Return (X, Y) of the center of cell containing provided text 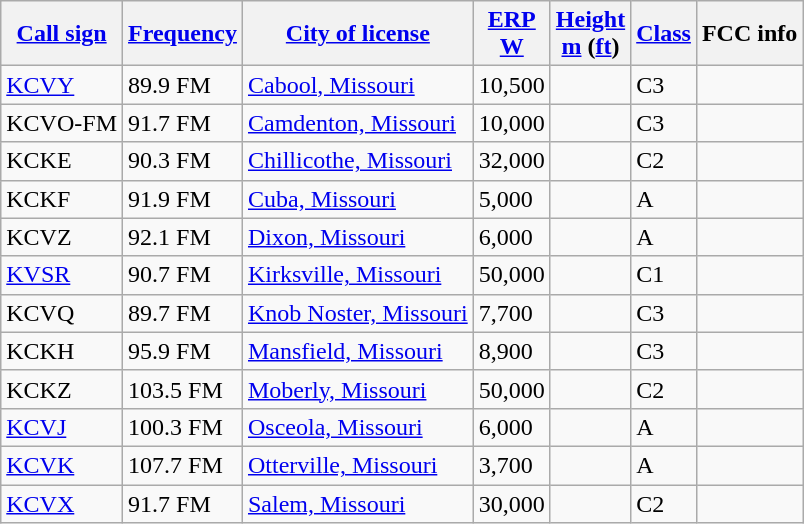
Cabool, Missouri (358, 85)
Frequency (183, 34)
91.9 FM (183, 199)
Salem, Missouri (358, 503)
Class (664, 34)
KCKZ (62, 389)
100.3 FM (183, 427)
95.9 FM (183, 351)
3,700 (512, 465)
Heightm (ft) (590, 34)
92.1 FM (183, 237)
32,000 (512, 161)
KCKE (62, 161)
Cuba, Missouri (358, 199)
103.5 FM (183, 389)
Call sign (62, 34)
89.7 FM (183, 313)
Osceola, Missouri (358, 427)
Kirksville, Missouri (358, 275)
KCVY (62, 85)
5,000 (512, 199)
KCKH (62, 351)
KCVJ (62, 427)
KCVO-FM (62, 123)
Knob Noster, Missouri (358, 313)
10,000 (512, 123)
KVSR (62, 275)
90.7 FM (183, 275)
7,700 (512, 313)
KCKF (62, 199)
89.9 FM (183, 85)
KCVZ (62, 237)
Chillicothe, Missouri (358, 161)
107.7 FM (183, 465)
Dixon, Missouri (358, 237)
C1 (664, 275)
FCC info (749, 34)
Moberly, Missouri (358, 389)
ERPW (512, 34)
90.3 FM (183, 161)
KCVX (62, 503)
Otterville, Missouri (358, 465)
KCVQ (62, 313)
8,900 (512, 351)
Camdenton, Missouri (358, 123)
KCVK (62, 465)
30,000 (512, 503)
Mansfield, Missouri (358, 351)
10,500 (512, 85)
City of license (358, 34)
